From the cell containing the given text, extract its center point as (x, y) coordinate. 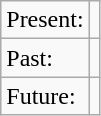
Present: (45, 20)
Future: (45, 96)
Past: (45, 58)
